Detect which cell encompasses the target text, then output its [x, y] center coordinate. 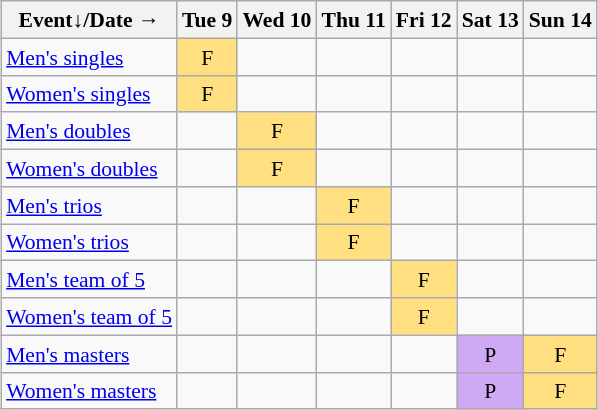
Fri 12 [424, 20]
Sun 14 [560, 20]
Sat 13 [490, 20]
Men's trios [89, 204]
Women's team of 5 [89, 316]
Men's team of 5 [89, 280]
Thu 11 [353, 20]
Wed 10 [276, 20]
Women's trios [89, 242]
Men's singles [89, 56]
Women's doubles [89, 168]
Event↓/Date → [89, 20]
Men's masters [89, 354]
Women's singles [89, 94]
Women's masters [89, 390]
Tue 9 [207, 20]
Men's doubles [89, 130]
